Capture the cell that displays the provided text and extract its [x, y] central coordinate. 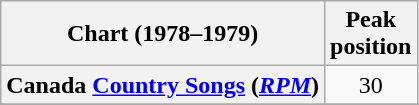
Canada Country Songs (RPM) [163, 85]
Peakposition [371, 34]
Chart (1978–1979) [163, 34]
30 [371, 85]
